Provide the (x, y) coordinate of the cell's center where the given text is located.  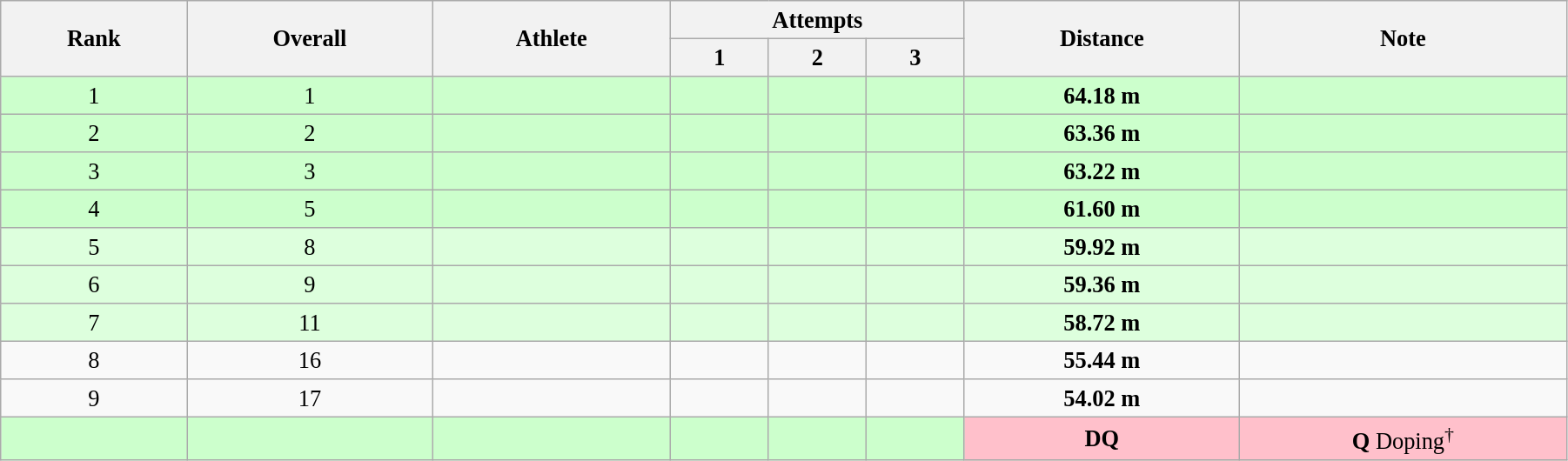
4 (94, 209)
Attempts (818, 19)
58.72 m (1102, 323)
Rank (94, 38)
64.18 m (1102, 95)
59.92 m (1102, 247)
7 (94, 323)
Athlete (552, 38)
61.60 m (1102, 209)
63.36 m (1102, 133)
59.36 m (1102, 284)
16 (310, 360)
17 (310, 398)
Distance (1102, 38)
Overall (310, 38)
11 (310, 323)
54.02 m (1102, 398)
DQ (1102, 438)
Note (1403, 38)
63.22 m (1102, 171)
Q Doping† (1403, 438)
6 (94, 284)
55.44 m (1102, 360)
